Detect which cell encompasses the target text, then output its (X, Y) center coordinate. 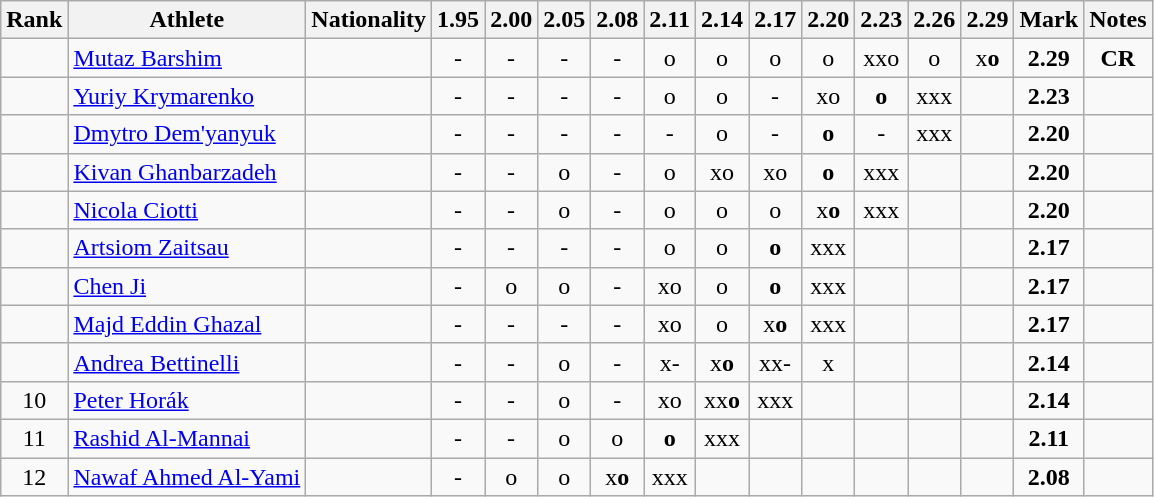
Nicola Ciotti (187, 210)
Yuriy Krymarenko (187, 96)
CR (1118, 58)
Mark (1049, 20)
2.05 (564, 20)
Dmytro Dem'yanyuk (187, 134)
Chen Ji (187, 286)
xx- (776, 362)
Nawaf Ahmed Al-Yami (187, 477)
Notes (1118, 20)
11 (34, 438)
2.00 (512, 20)
Rashid Al-Mannai (187, 438)
1.95 (458, 20)
Nationality (369, 20)
2.26 (934, 20)
Peter Horák (187, 400)
12 (34, 477)
10 (34, 400)
Mutaz Barshim (187, 58)
x- (670, 362)
Rank (34, 20)
x (828, 362)
Artsiom Zaitsau (187, 248)
Majd Eddin Ghazal (187, 324)
Kivan Ghanbarzadeh (187, 172)
Athlete (187, 20)
Andrea Bettinelli (187, 362)
